Extract the [x, y] coordinate from the center of the cell holding the provided text.  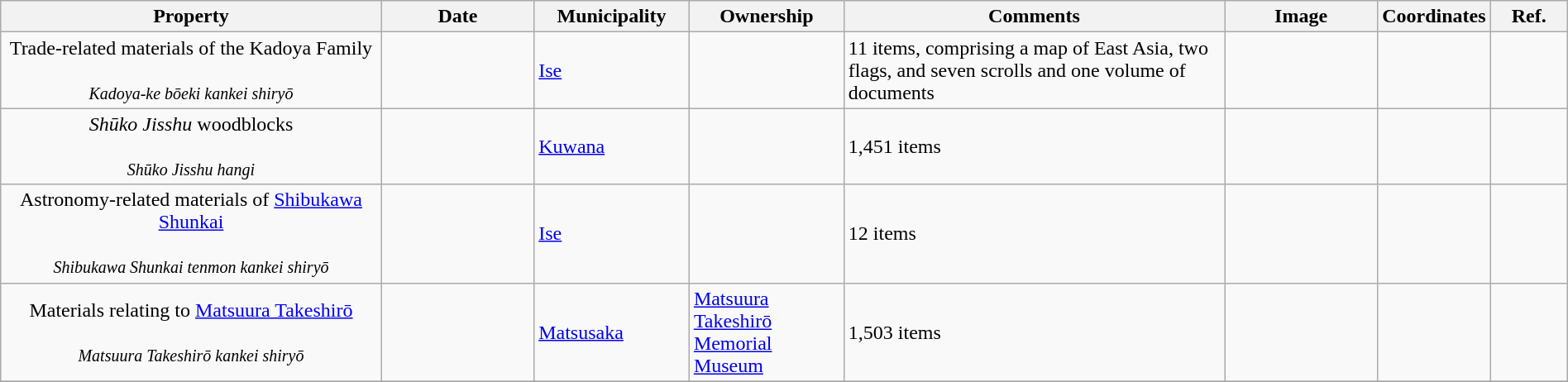
11 items, comprising a map of East Asia, two flags, and seven scrolls and one volume of documents [1034, 70]
1,451 items [1034, 146]
Astronomy-related materials of Shibukawa ShunkaiShibukawa Shunkai tenmon kankei shiryō [191, 233]
Ref. [1528, 17]
Matsusaka [612, 332]
Municipality [612, 17]
Materials relating to Matsuura TakeshirōMatsuura Takeshirō kankei shiryō [191, 332]
12 items [1034, 233]
1,503 items [1034, 332]
Comments [1034, 17]
Shūko Jisshu woodblocksShūko Jisshu hangi [191, 146]
Trade-related materials of the Kadoya FamilyKadoya-ke bōeki kankei shiryō [191, 70]
Matsuura Takeshirō Memorial Museum [766, 332]
Ownership [766, 17]
Coordinates [1434, 17]
Date [457, 17]
Property [191, 17]
Kuwana [612, 146]
Image [1302, 17]
